Capture the cell that displays the provided text and extract its [X, Y] central coordinate. 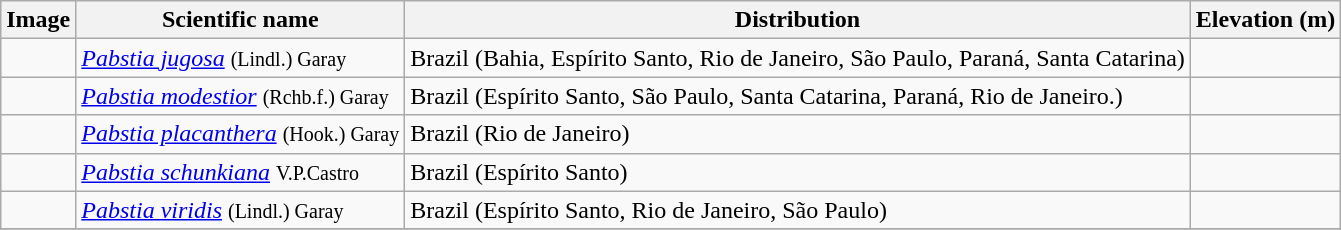
Pabstia jugosa (Lindl.) Garay [240, 58]
Brazil (Espírito Santo, Rio de Janeiro, São Paulo) [798, 210]
Brazil (Bahia, Espírito Santo, Rio de Janeiro, São Paulo, Paraná, Santa Catarina) [798, 58]
Brazil (Rio de Janeiro) [798, 134]
Distribution [798, 20]
Elevation (m) [1265, 20]
Scientific name [240, 20]
Pabstia placanthera (Hook.) Garay [240, 134]
Brazil (Espírito Santo, São Paulo, Santa Catarina, Paraná, Rio de Janeiro.) [798, 96]
Pabstia schunkiana V.P.Castro [240, 172]
Brazil (Espírito Santo) [798, 172]
Image [38, 20]
Pabstia viridis (Lindl.) Garay [240, 210]
Pabstia modestior (Rchb.f.) Garay [240, 96]
